Determine the (x, y) coordinate at the center of the cell enclosing the given text.  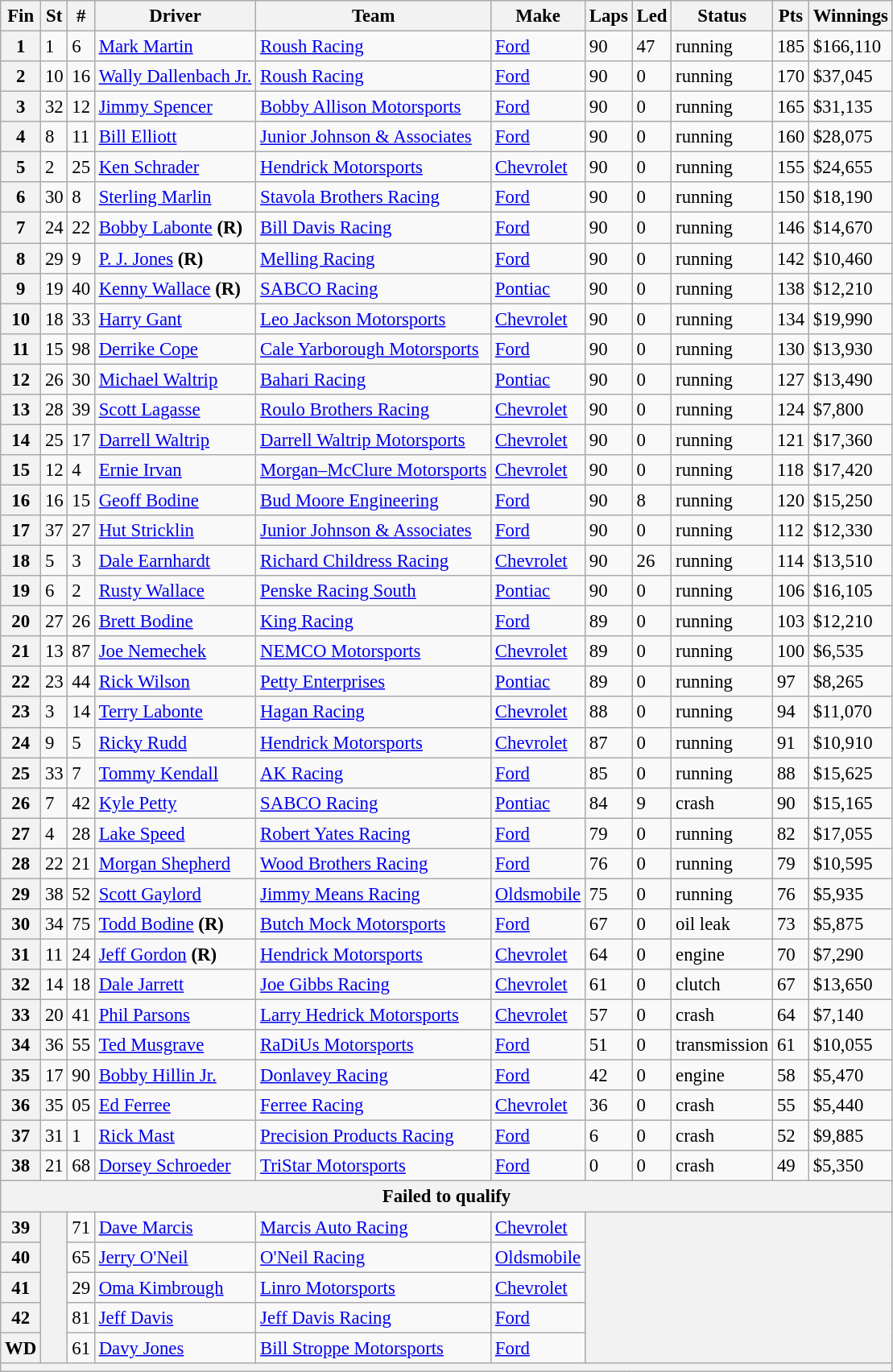
$10,910 (850, 742)
44 (81, 682)
Bahari Racing (374, 379)
$5,935 (850, 894)
Bobby Hillin Jr. (175, 1076)
Phil Parsons (175, 1015)
146 (791, 228)
Driver (175, 16)
120 (791, 500)
$7,800 (850, 410)
clutch (722, 985)
Status (722, 16)
94 (791, 713)
114 (791, 561)
transmission (722, 1045)
Fin (21, 16)
Jeff Gordon (R) (175, 954)
$5,350 (850, 1167)
Wood Brothers Racing (374, 864)
Michael Waltrip (175, 379)
$17,360 (850, 440)
Winnings (850, 16)
Terry Labonte (175, 713)
Wally Dallenbach Jr. (175, 76)
05 (81, 1105)
$8,265 (850, 682)
$5,440 (850, 1105)
$17,420 (850, 470)
Richard Childress Racing (374, 561)
127 (791, 379)
Lake Speed (175, 833)
$18,190 (850, 197)
Bill Elliott (175, 137)
Team (374, 16)
84 (609, 803)
Robert Yates Racing (374, 833)
165 (791, 107)
$24,655 (850, 167)
$6,535 (850, 651)
Joe Nemechek (175, 651)
Todd Bodine (R) (175, 924)
$19,990 (850, 319)
$11,070 (850, 713)
Oma Kimbrough (175, 1287)
68 (81, 1167)
155 (791, 167)
Dale Earnhardt (175, 561)
Dave Marcis (175, 1227)
Kyle Petty (175, 803)
Penske Racing South (374, 591)
$13,650 (850, 985)
103 (791, 622)
Failed to qualify (446, 1196)
Hut Stricklin (175, 531)
138 (791, 288)
WD (21, 1348)
118 (791, 470)
Jimmy Means Racing (374, 894)
Petty Enterprises (374, 682)
Ernie Irvan (175, 470)
$17,055 (850, 833)
Marcis Auto Racing (374, 1227)
Rusty Wallace (175, 591)
58 (791, 1076)
$37,045 (850, 76)
Ferree Racing (374, 1105)
$12,330 (850, 531)
Ed Ferree (175, 1105)
Darrell Waltrip Motorsports (374, 440)
Morgan Shepherd (175, 864)
O'Neil Racing (374, 1257)
Brett Bodine (175, 622)
Rick Wilson (175, 682)
Jeff Davis Racing (374, 1317)
$9,885 (850, 1136)
100 (791, 651)
134 (791, 319)
124 (791, 410)
$13,490 (850, 379)
81 (81, 1317)
Ken Schrader (175, 167)
$15,250 (850, 500)
Leo Jackson Motorsports (374, 319)
121 (791, 440)
$31,135 (850, 107)
Darrell Waltrip (175, 440)
82 (791, 833)
P. J. Jones (R) (175, 258)
$5,470 (850, 1076)
$166,110 (850, 47)
# (81, 16)
$14,670 (850, 228)
70 (791, 954)
Dorsey Schroeder (175, 1167)
Rick Mast (175, 1136)
85 (609, 773)
Precision Products Racing (374, 1136)
NEMCO Motorsports (374, 651)
$15,625 (850, 773)
Bobby Allison Motorsports (374, 107)
106 (791, 591)
Butch Mock Motorsports (374, 924)
Led (652, 16)
Dale Jarrett (175, 985)
$13,510 (850, 561)
Hagan Racing (374, 713)
Jimmy Spencer (175, 107)
Jeff Davis (175, 1317)
King Racing (374, 622)
Scott Lagasse (175, 410)
AK Racing (374, 773)
Bill Stroppe Motorsports (374, 1348)
$5,875 (850, 924)
Bud Moore Engineering (374, 500)
112 (791, 531)
51 (609, 1045)
65 (81, 1257)
Morgan–McClure Motorsports (374, 470)
Stavola Brothers Racing (374, 197)
130 (791, 349)
Derrike Cope (175, 349)
73 (791, 924)
$10,460 (850, 258)
$7,290 (850, 954)
Melling Racing (374, 258)
97 (791, 682)
49 (791, 1167)
Jerry O'Neil (175, 1257)
Larry Hedrick Motorsports (374, 1015)
oil leak (722, 924)
Laps (609, 16)
Ted Musgrave (175, 1045)
$16,105 (850, 591)
$28,075 (850, 137)
Mark Martin (175, 47)
Bobby Labonte (R) (175, 228)
Sterling Marlin (175, 197)
Davy Jones (175, 1348)
Kenny Wallace (R) (175, 288)
Joe Gibbs Racing (374, 985)
Tommy Kendall (175, 773)
RaDiUs Motorsports (374, 1045)
185 (791, 47)
Donlavey Racing (374, 1076)
Bill Davis Racing (374, 228)
150 (791, 197)
91 (791, 742)
$15,165 (850, 803)
142 (791, 258)
98 (81, 349)
160 (791, 137)
$13,930 (850, 349)
170 (791, 76)
TriStar Motorsports (374, 1167)
Scott Gaylord (175, 894)
$7,140 (850, 1015)
Linro Motorsports (374, 1287)
71 (81, 1227)
47 (652, 47)
$10,595 (850, 864)
Geoff Bodine (175, 500)
Pts (791, 16)
$10,055 (850, 1045)
57 (609, 1015)
Cale Yarborough Motorsports (374, 349)
Ricky Rudd (175, 742)
Make (538, 16)
St (55, 16)
Roulo Brothers Racing (374, 410)
Harry Gant (175, 319)
